Scan for the cell matching the given text and deliver its (x, y) coordinate at center. 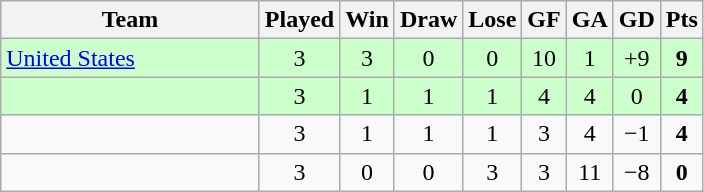
+9 (636, 58)
GD (636, 20)
−1 (636, 134)
United States (130, 58)
11 (590, 172)
Draw (428, 20)
9 (682, 58)
Lose (492, 20)
10 (544, 58)
Win (368, 20)
−8 (636, 172)
Played (299, 20)
GF (544, 20)
Team (130, 20)
GA (590, 20)
Pts (682, 20)
